Provide the [x, y] coordinate of the cell's center where the given text is located.  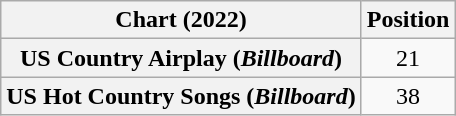
US Hot Country Songs (Billboard) [181, 96]
21 [408, 58]
38 [408, 96]
Chart (2022) [181, 20]
Position [408, 20]
US Country Airplay (Billboard) [181, 58]
